Provide the [X, Y] coordinate of the cell's center where the given text is located.  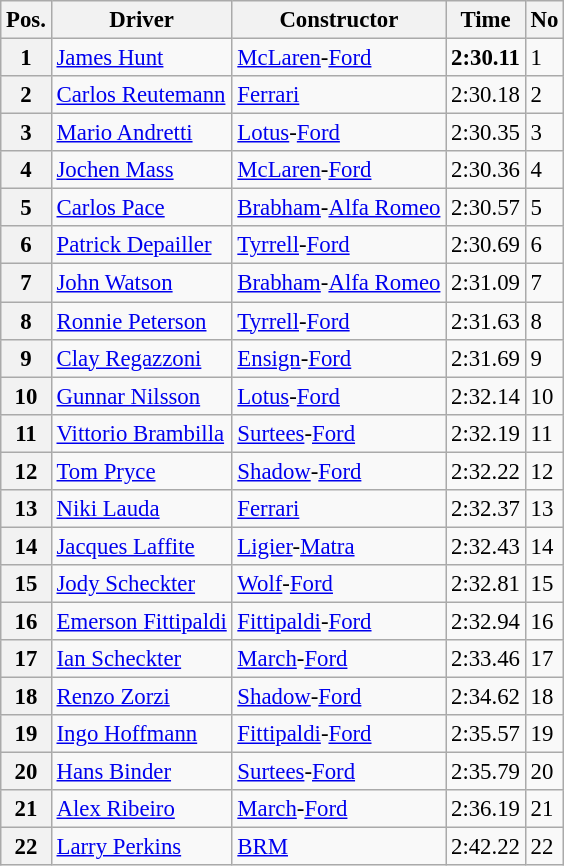
Constructor [339, 20]
Gunnar Nilsson [142, 396]
No [544, 20]
Mario Andretti [142, 133]
2:33.46 [486, 659]
2:31.63 [486, 321]
Niki Lauda [142, 509]
Time [486, 20]
2:31.09 [486, 283]
2:32.43 [486, 546]
Ensign-Ford [339, 358]
Jacques Laffite [142, 546]
Alex Ribeiro [142, 809]
2:32.22 [486, 471]
2:30.57 [486, 208]
Carlos Pace [142, 208]
Ligier-Matra [339, 546]
2:42.22 [486, 847]
Jody Scheckter [142, 584]
Wolf-Ford [339, 584]
Jochen Mass [142, 170]
Ronnie Peterson [142, 321]
Vittorio Brambilla [142, 433]
2:36.19 [486, 809]
2:34.62 [486, 697]
Pos. [26, 20]
Patrick Depailler [142, 245]
2:32.81 [486, 584]
Clay Regazzoni [142, 358]
2:32.14 [486, 396]
2:35.57 [486, 734]
2:30.35 [486, 133]
2:30.69 [486, 245]
Emerson Fittipaldi [142, 621]
Driver [142, 20]
Ian Scheckter [142, 659]
Hans Binder [142, 772]
BRM [339, 847]
James Hunt [142, 58]
2:30.36 [486, 170]
2:32.94 [486, 621]
2:35.79 [486, 772]
2:30.11 [486, 58]
2:30.18 [486, 95]
2:32.37 [486, 509]
Ingo Hoffmann [142, 734]
John Watson [142, 283]
2:32.19 [486, 433]
Renzo Zorzi [142, 697]
Tom Pryce [142, 471]
2:31.69 [486, 358]
Larry Perkins [142, 847]
Carlos Reutemann [142, 95]
